Extract the (x, y) coordinate from the center of the cell holding the provided text.  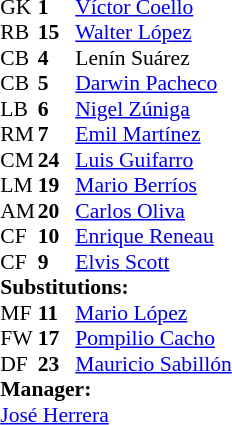
Emil Martínez (153, 135)
LM (19, 185)
19 (57, 185)
LB (19, 109)
RM (19, 135)
Elvis Scott (153, 262)
Walter López (153, 33)
Mario López (153, 313)
FW (19, 339)
Carlos Oliva (153, 211)
7 (57, 135)
5 (57, 83)
23 (57, 364)
11 (57, 313)
Enrique Reneau (153, 237)
Substitutions: (116, 287)
4 (57, 58)
20 (57, 211)
10 (57, 237)
Manager: (116, 389)
Mauricio Sabillón (153, 364)
AM (19, 211)
17 (57, 339)
Mario Berríos (153, 185)
24 (57, 160)
RB (19, 33)
MF (19, 313)
Nigel Zúniga (153, 109)
Luis Guifarro (153, 160)
Darwin Pacheco (153, 83)
Pompilio Cacho (153, 339)
9 (57, 262)
6 (57, 109)
Lenín Suárez (153, 58)
CM (19, 160)
DF (19, 364)
15 (57, 33)
